Determine the (x, y) coordinate at the center of the cell enclosing the given text.  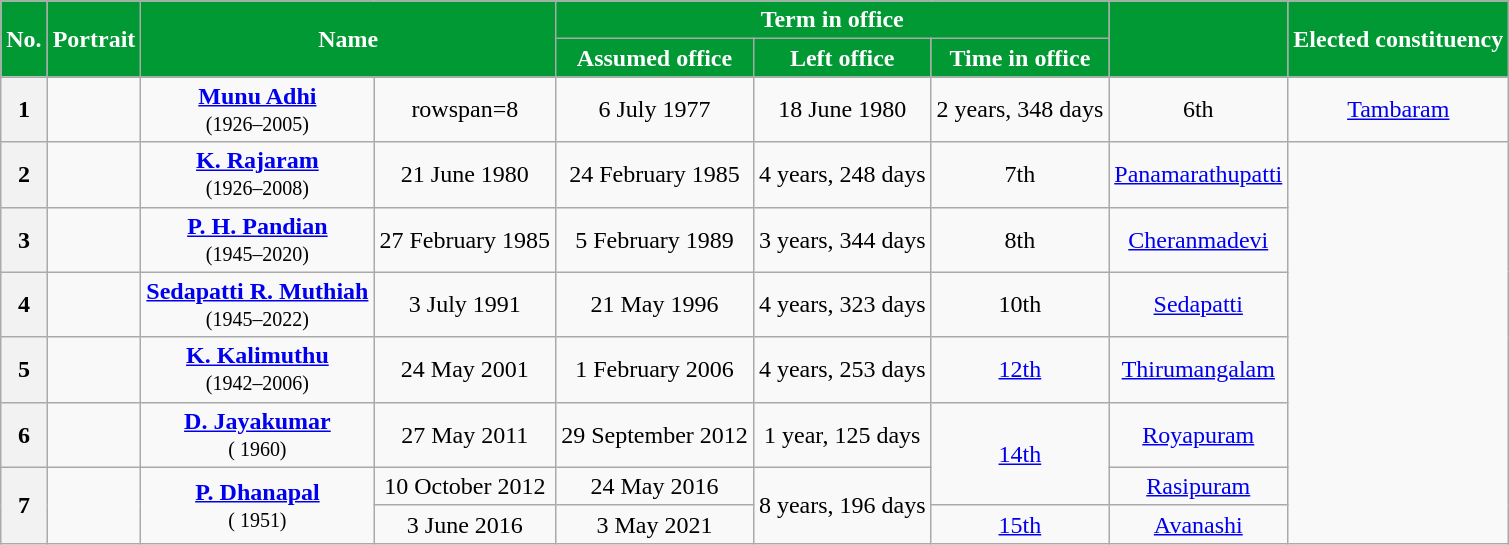
10 October 2012 (465, 486)
4 years, 253 days (842, 370)
21 June 1980 (465, 174)
Sedapatti (1198, 304)
1 (24, 110)
K. Rajaram(1926–2008) (258, 174)
6 (24, 434)
Portrait (94, 39)
29 September 2012 (655, 434)
14th (1020, 454)
Cheranmadevi (1198, 240)
Munu Adhi(1926–2005) (258, 110)
15th (1020, 524)
24 May 2016 (655, 486)
21 May 1996 (655, 304)
7th (1020, 174)
Assumed office (655, 58)
8th (1020, 240)
Rasipuram (1198, 486)
2 (24, 174)
Sedapatti R. Muthiah(1945–2022) (258, 304)
3 years, 344 days (842, 240)
1 year, 125 days (842, 434)
5 (24, 370)
1 February 2006 (655, 370)
3 June 2016 (465, 524)
3 July 1991 (465, 304)
K. Kalimuthu(1942–2006) (258, 370)
Panamarathupatti (1198, 174)
10th (1020, 304)
5 February 1989 (655, 240)
No. (24, 39)
Royapuram (1198, 434)
Avanashi (1198, 524)
7 (24, 505)
6 July 1977 (655, 110)
rowspan=8 (465, 110)
8 years, 196 days (842, 505)
6th (1198, 110)
Thirumangalam (1198, 370)
24 May 2001 (465, 370)
12th (1020, 370)
Term in office (832, 20)
18 June 1980 (842, 110)
24 February 1985 (655, 174)
P. H. Pandian(1945–2020) (258, 240)
4 years, 248 days (842, 174)
4 years, 323 days (842, 304)
3 May 2021 (655, 524)
Name (348, 39)
D. Jayakumar( 1960) (258, 434)
2 years, 348 days (1020, 110)
3 (24, 240)
Time in office (1020, 58)
4 (24, 304)
27 May 2011 (465, 434)
P. Dhanapal( 1951) (258, 505)
Left office (842, 58)
Tambaram (1398, 110)
27 February 1985 (465, 240)
Elected constituency (1398, 39)
